For the text-containing cell, return its midpoint in (x, y) coordinate format. 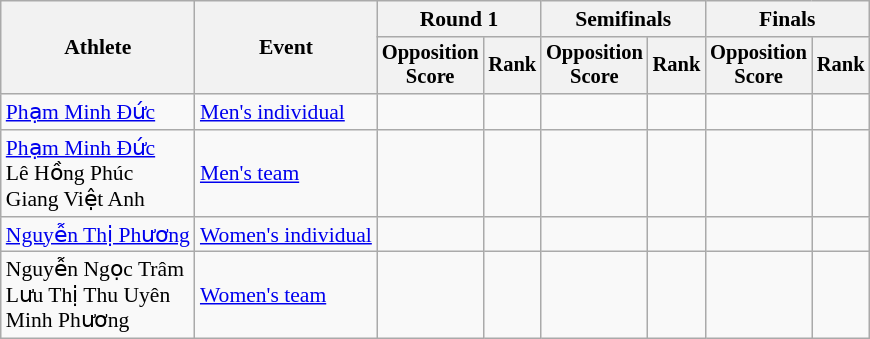
Men's individual (286, 112)
Nguyễn Ngọc TrâmLưu Thị Thu UyênMinh Phương (98, 296)
Finals (787, 19)
Men's team (286, 174)
Women's individual (286, 235)
Phạm Minh ĐứcLê Hồng PhúcGiang Việt Anh (98, 174)
Phạm Minh Đức (98, 112)
Semifinals (623, 19)
Nguyễn Thị Phương (98, 235)
Athlete (98, 48)
Round 1 (459, 19)
Event (286, 48)
Women's team (286, 296)
